Scan for the cell matching the given text and deliver its (x, y) coordinate at center. 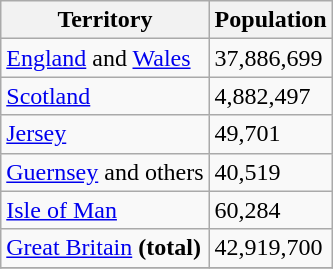
37,886,699 (270, 58)
England and Wales (105, 58)
4,882,497 (270, 96)
Population (270, 20)
Territory (105, 20)
Jersey (105, 134)
Isle of Man (105, 210)
Guernsey and others (105, 172)
Great Britain (total) (105, 248)
40,519 (270, 172)
49,701 (270, 134)
Scotland (105, 96)
60,284 (270, 210)
42,919,700 (270, 248)
